Provide the (X, Y) coordinate of the cell's center where the given text is located.  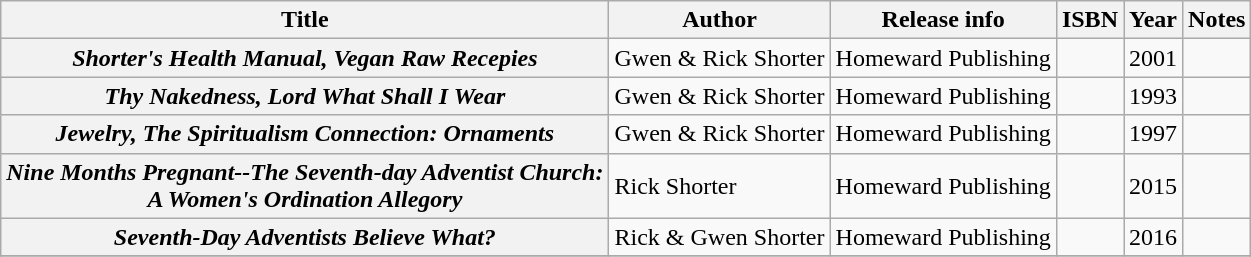
Jewelry, The Spiritualism Connection: Ornaments (305, 134)
Year (1154, 20)
Author (720, 20)
2001 (1154, 58)
Nine Months Pregnant--The Seventh-day Adventist Church:A Women's Ordination Allegory (305, 186)
1997 (1154, 134)
Shorter's Health Manual, Vegan Raw Recepies (305, 58)
2016 (1154, 237)
Notes (1217, 20)
Thy Nakedness, Lord What Shall I Wear (305, 96)
ISBN (1090, 20)
Release info (943, 20)
Rick Shorter (720, 186)
Rick & Gwen Shorter (720, 237)
Seventh-Day Adventists Believe What? (305, 237)
Title (305, 20)
2015 (1154, 186)
1993 (1154, 96)
